Search for the cell housing the specified text and yield its [X, Y] center coordinate. 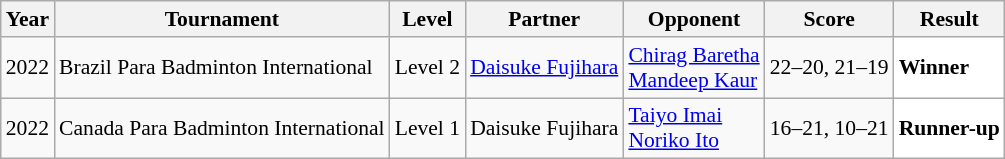
22–20, 21–19 [830, 68]
Brazil Para Badminton International [222, 68]
Tournament [222, 19]
16–21, 10–21 [830, 128]
Canada Para Badminton International [222, 128]
Year [28, 19]
Runner-up [950, 128]
Partner [544, 19]
Opponent [694, 19]
Result [950, 19]
Level [428, 19]
Level 1 [428, 128]
Taiyo Imai Noriko Ito [694, 128]
Level 2 [428, 68]
Chirag Baretha Mandeep Kaur [694, 68]
Winner [950, 68]
Score [830, 19]
